Search for the cell housing the specified text and yield its [X, Y] center coordinate. 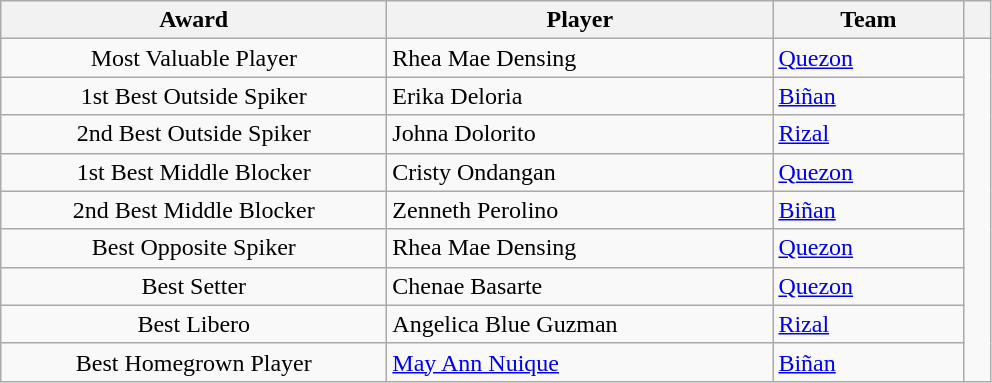
2nd Best Middle Blocker [194, 210]
Team [868, 20]
Cristy Ondangan [580, 172]
May Ann Nuique [580, 362]
Best Homegrown Player [194, 362]
2nd Best Outside Spiker [194, 134]
Award [194, 20]
Most Valuable Player [194, 58]
1st Best Outside Spiker [194, 96]
1st Best Middle Blocker [194, 172]
Erika Deloria [580, 96]
Chenae Basarte [580, 286]
Zenneth Perolino [580, 210]
Best Setter [194, 286]
Johna Dolorito [580, 134]
Best Libero [194, 324]
Best Opposite Spiker [194, 248]
Angelica Blue Guzman [580, 324]
Player [580, 20]
